Scan for the cell matching the given text and deliver its [X, Y] coordinate at center. 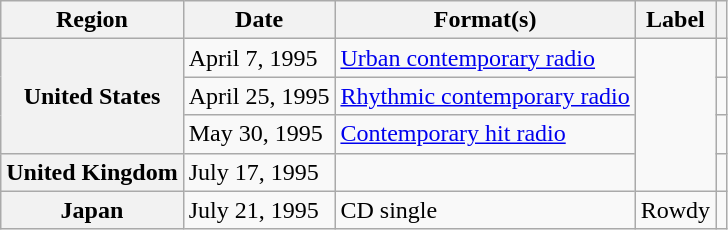
Rhythmic contemporary radio [485, 96]
Region [92, 20]
Contemporary hit radio [485, 134]
United States [92, 96]
July 21, 1995 [259, 210]
April 7, 1995 [259, 58]
Japan [92, 210]
Urban contemporary radio [485, 58]
CD single [485, 210]
Date [259, 20]
Label [675, 20]
May 30, 1995 [259, 134]
April 25, 1995 [259, 96]
Format(s) [485, 20]
United Kingdom [92, 172]
July 17, 1995 [259, 172]
Rowdy [675, 210]
